For the text-containing cell, return its midpoint in [x, y] coordinate format. 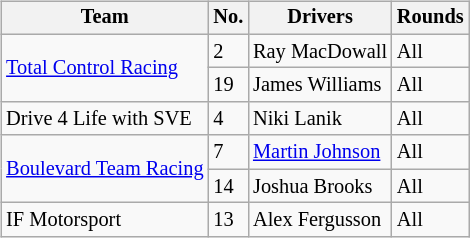
7 [228, 152]
Drivers [320, 18]
2 [228, 51]
Alex Fergusson [320, 220]
IF Motorsport [104, 220]
14 [228, 186]
Drive 4 Life with SVE [104, 119]
13 [228, 220]
Rounds [430, 18]
Martin Johnson [320, 152]
Joshua Brooks [320, 186]
Team [104, 18]
4 [228, 119]
Total Control Racing [104, 68]
Boulevard Team Racing [104, 168]
Niki Lanik [320, 119]
19 [228, 85]
Ray MacDowall [320, 51]
James Williams [320, 85]
No. [228, 18]
